Pinpoint the cell where the given text exists, returning its [x, y] midpoint coordinate. 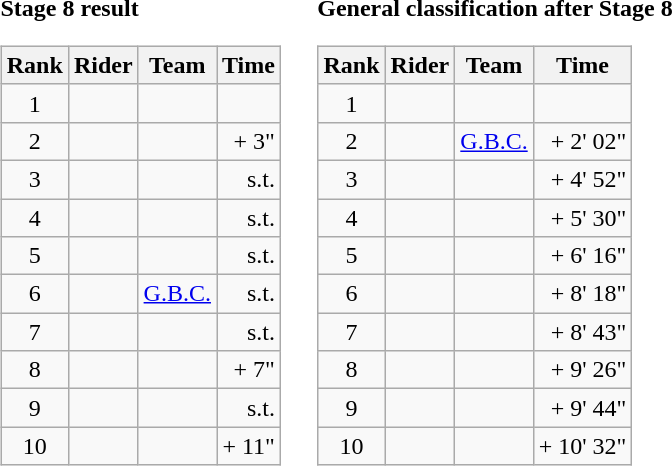
+ 2' 02" [582, 141]
+ 8' 18" [582, 294]
+ 9' 44" [582, 408]
+ 6' 16" [582, 256]
+ 7" [248, 370]
+ 10' 32" [582, 446]
+ 4' 52" [582, 179]
+ 3" [248, 141]
+ 8' 43" [582, 332]
+ 9' 26" [582, 370]
+ 11" [248, 446]
+ 5' 30" [582, 217]
